Find where the given text appears and provide that cell's center as (X, Y) coordinate. 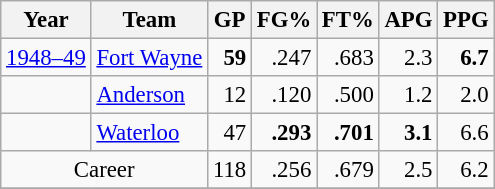
2.3 (408, 58)
FT% (348, 20)
Year (46, 20)
6.7 (466, 58)
6.2 (466, 170)
1.2 (408, 95)
APG (408, 20)
Waterloo (150, 133)
FG% (284, 20)
118 (230, 170)
Fort Wayne (150, 58)
47 (230, 133)
PPG (466, 20)
GP (230, 20)
Team (150, 20)
12 (230, 95)
59 (230, 58)
Career (104, 170)
2.0 (466, 95)
.683 (348, 58)
.120 (284, 95)
2.5 (408, 170)
1948–49 (46, 58)
.701 (348, 133)
.256 (284, 170)
.500 (348, 95)
Anderson (150, 95)
.293 (284, 133)
6.6 (466, 133)
.247 (284, 58)
.679 (348, 170)
3.1 (408, 133)
